Locate the cell with the specified text and output its [x, y] center coordinate. 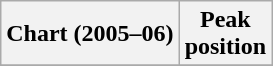
Chart (2005–06) [90, 34]
Peakposition [225, 34]
